Provide the [X, Y] coordinate of the cell's center where the given text is located.  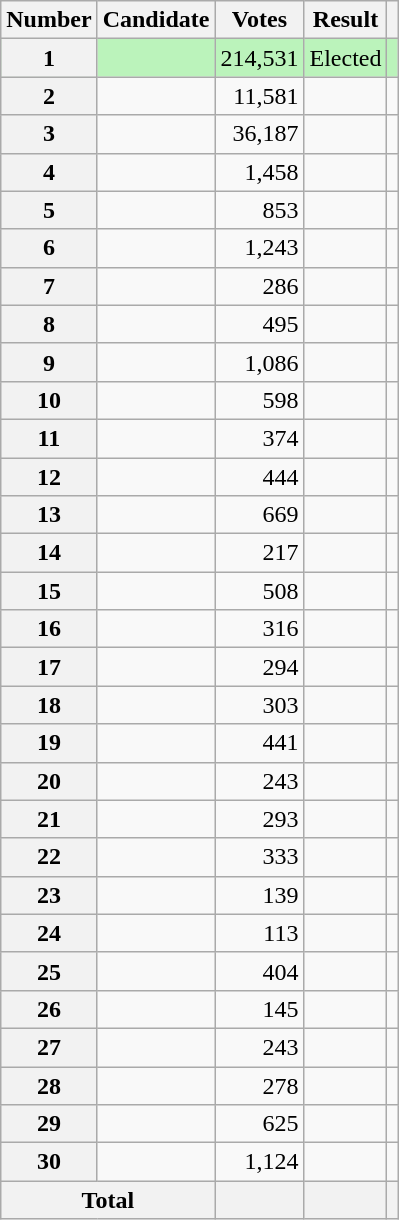
17 [49, 667]
4 [49, 172]
316 [260, 629]
11,581 [260, 96]
217 [260, 553]
15 [49, 591]
19 [49, 743]
333 [260, 857]
444 [260, 477]
Votes [260, 20]
Result [346, 20]
1,458 [260, 172]
441 [260, 743]
278 [260, 1085]
30 [49, 1162]
24 [49, 933]
22 [49, 857]
36,187 [260, 134]
214,531 [260, 58]
Number [49, 20]
374 [260, 438]
286 [260, 286]
14 [49, 553]
113 [260, 933]
1,086 [260, 362]
303 [260, 705]
Candidate [156, 20]
404 [260, 971]
21 [49, 819]
3 [49, 134]
26 [49, 1009]
294 [260, 667]
28 [49, 1085]
10 [49, 400]
145 [260, 1009]
625 [260, 1124]
8 [49, 324]
1,124 [260, 1162]
27 [49, 1047]
293 [260, 819]
669 [260, 515]
Elected [346, 58]
598 [260, 400]
7 [49, 286]
16 [49, 629]
1 [49, 58]
13 [49, 515]
139 [260, 895]
1,243 [260, 248]
Total [108, 1200]
508 [260, 591]
495 [260, 324]
18 [49, 705]
853 [260, 210]
23 [49, 895]
29 [49, 1124]
6 [49, 248]
25 [49, 971]
11 [49, 438]
9 [49, 362]
20 [49, 781]
5 [49, 210]
2 [49, 96]
12 [49, 477]
